Capture the cell that displays the provided text and extract its [X, Y] central coordinate. 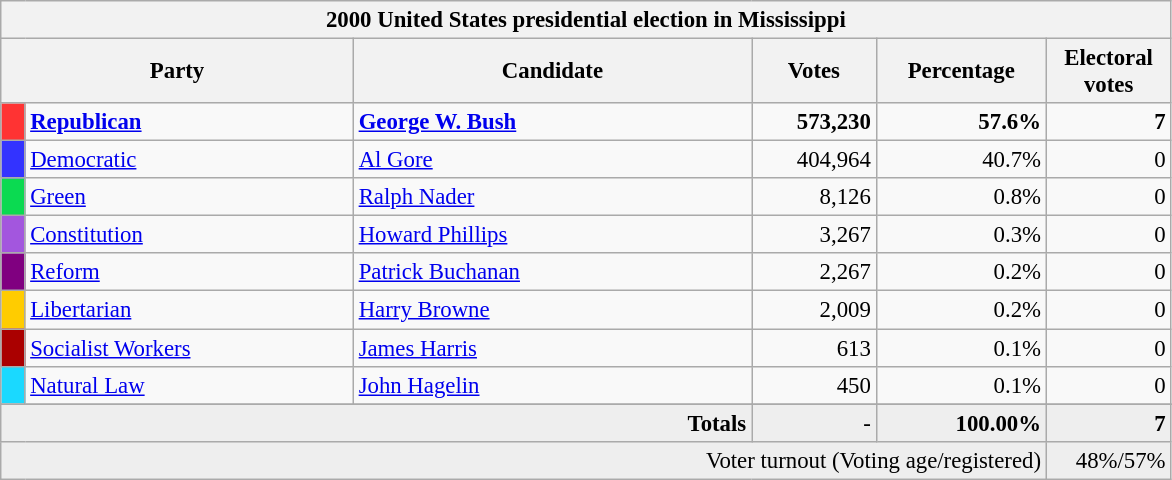
Votes [814, 72]
Voter turnout (Voting age/registered) [524, 460]
Ralph Nader [552, 197]
Republican [189, 122]
Libertarian [189, 310]
Party [178, 72]
Candidate [552, 72]
John Hagelin [552, 385]
613 [814, 348]
Harry Browne [552, 310]
Green [189, 197]
Constitution [189, 235]
Totals [376, 423]
Al Gore [552, 160]
8,126 [814, 197]
573,230 [814, 122]
48%/57% [1108, 460]
2000 United States presidential election in Mississippi [586, 20]
Reform [189, 273]
James Harris [552, 348]
0.3% [961, 235]
2,009 [814, 310]
Democratic [189, 160]
0.8% [961, 197]
Percentage [961, 72]
450 [814, 385]
57.6% [961, 122]
Patrick Buchanan [552, 273]
- [814, 423]
40.7% [961, 160]
3,267 [814, 235]
100.00% [961, 423]
Natural Law [189, 385]
Howard Phillips [552, 235]
Electoral votes [1108, 72]
George W. Bush [552, 122]
2,267 [814, 273]
Socialist Workers [189, 348]
404,964 [814, 160]
